Capture the cell that displays the provided text and extract its (x, y) central coordinate. 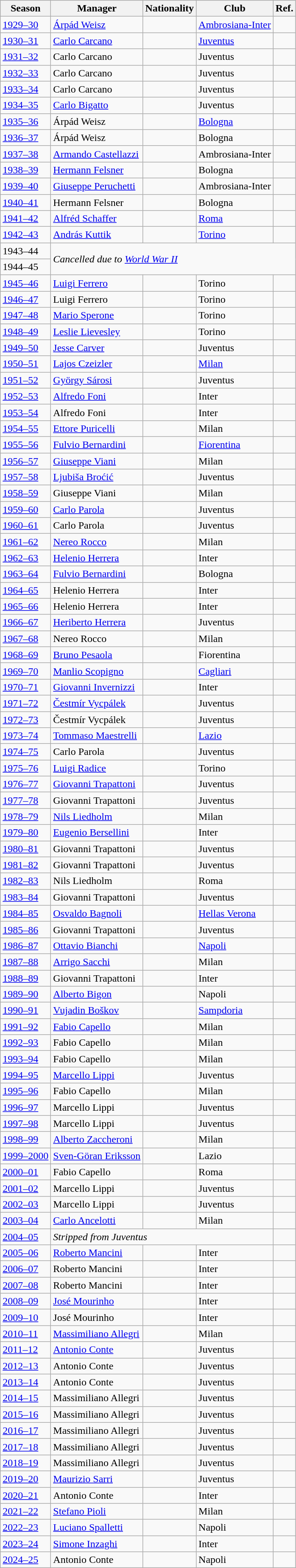
Manager (97, 8)
2005–06 (25, 1253)
Alberto Zaccheroni (97, 1140)
Armando Castellazzi (97, 154)
1988–89 (25, 978)
1976–77 (25, 784)
2000–01 (25, 1172)
1998–99 (25, 1140)
1958–59 (25, 493)
2023–24 (25, 1544)
Stefano Pioli (97, 1512)
1967–68 (25, 639)
2003–04 (25, 1220)
2016–17 (25, 1430)
Alberto Bigon (97, 994)
2012–13 (25, 1366)
1965–66 (25, 606)
1938–39 (25, 170)
Cancelled due to World War II (173, 259)
Luigi Radice (97, 768)
2009–10 (25, 1317)
1996–97 (25, 1107)
1960–61 (25, 526)
1957–58 (25, 477)
1940–41 (25, 203)
1982–83 (25, 881)
1989–90 (25, 994)
2014–15 (25, 1398)
1983–84 (25, 897)
1966–67 (25, 622)
1962–63 (25, 558)
1973–74 (25, 736)
2017–18 (25, 1447)
1964–65 (25, 590)
1933–34 (25, 89)
1992–93 (25, 1043)
1947–48 (25, 315)
1999–2000 (25, 1156)
Stripped from Juventus (162, 1237)
1945–46 (25, 283)
1931–32 (25, 57)
1984–85 (25, 913)
András Kuttik (97, 235)
2013–14 (25, 1382)
Tommaso Maestrelli (97, 736)
Maurizio Sarri (97, 1479)
1949–50 (25, 348)
1929–30 (25, 25)
Osvaldo Bagnoli (97, 913)
2010–11 (25, 1334)
1950–51 (25, 364)
Jesse Carver (97, 348)
1994–95 (25, 1075)
1937–38 (25, 154)
2011–12 (25, 1350)
1942–43 (25, 235)
1970–71 (25, 687)
1991–92 (25, 1027)
Luciano Spalletti (97, 1528)
Club (235, 8)
2021–22 (25, 1512)
Sven-Göran Eriksson (97, 1156)
1977–78 (25, 800)
1955–56 (25, 445)
Arrigo Sacchi (97, 962)
Giuseppe Peruchetti (97, 186)
Vujadin Boškov (97, 1011)
1941–42 (25, 219)
1979–80 (25, 833)
2002–03 (25, 1204)
Eugenio Bersellini (97, 833)
Ottavio Bianchi (97, 946)
1943–44 (25, 251)
1986–87 (25, 946)
Ettore Puricelli (97, 428)
1959–60 (25, 510)
1956–57 (25, 461)
1954–55 (25, 428)
2024–25 (25, 1560)
Season (25, 8)
Mario Sperone (97, 315)
Simone Inzaghi (97, 1544)
2020–21 (25, 1495)
Giovanni Invernizzi (97, 687)
1939–40 (25, 186)
Alfréd Schaffer (97, 219)
1948–49 (25, 332)
Sampdoria (235, 1011)
1993–94 (25, 1059)
1981–82 (25, 865)
2006–07 (25, 1269)
1978–79 (25, 816)
1932–33 (25, 73)
2015–16 (25, 1414)
2007–08 (25, 1285)
1995–96 (25, 1091)
György Sárosi (97, 380)
1934–35 (25, 105)
1961–62 (25, 542)
2022–23 (25, 1528)
1969–70 (25, 671)
Ref. (284, 8)
1946–47 (25, 299)
1997–98 (25, 1123)
1990–91 (25, 1011)
1972–73 (25, 720)
Hellas Verona (235, 913)
Carlo Ancelotti (97, 1220)
2019–20 (25, 1479)
2018–19 (25, 1463)
2001–02 (25, 1188)
1935–36 (25, 121)
1953–54 (25, 412)
1930–31 (25, 41)
1980–81 (25, 849)
1975–76 (25, 768)
Nationality (170, 8)
1944–45 (25, 267)
Manlio Scopigno (97, 671)
1952–53 (25, 396)
Cagliari (235, 671)
1971–72 (25, 703)
1963–64 (25, 574)
2008–09 (25, 1301)
Ljubiša Broćić (97, 477)
2004–05 (25, 1237)
1985–86 (25, 929)
Heriberto Herrera (97, 622)
1968–69 (25, 655)
Bruno Pesaola (97, 655)
1974–75 (25, 752)
Lajos Czeizler (97, 364)
Leslie Lievesley (97, 332)
Carlo Bigatto (97, 105)
1936–37 (25, 138)
1987–88 (25, 962)
1951–52 (25, 380)
